Locate the cell with the specified text and output its (X, Y) center coordinate. 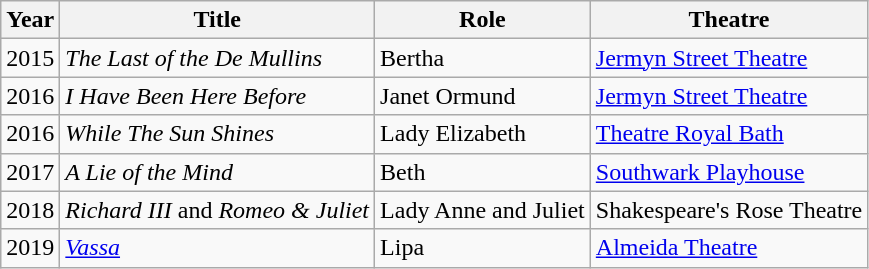
Theatre (729, 20)
Role (483, 20)
Lady Anne and Juliet (483, 210)
Beth (483, 172)
The Last of the De Mullins (218, 58)
A Lie of the Mind (218, 172)
Shakespeare's Rose Theatre (729, 210)
Year (30, 20)
Southwark Playhouse (729, 172)
Almeida Theatre (729, 248)
Theatre Royal Bath (729, 134)
2019 (30, 248)
2018 (30, 210)
Janet Ormund (483, 96)
Lady Elizabeth (483, 134)
Lipa (483, 248)
Bertha (483, 58)
Richard III and Romeo & Juliet (218, 210)
2015 (30, 58)
Title (218, 20)
I Have Been Here Before (218, 96)
Vassa (218, 248)
While The Sun Shines (218, 134)
2017 (30, 172)
